For the text-containing cell, return its midpoint in [X, Y] coordinate format. 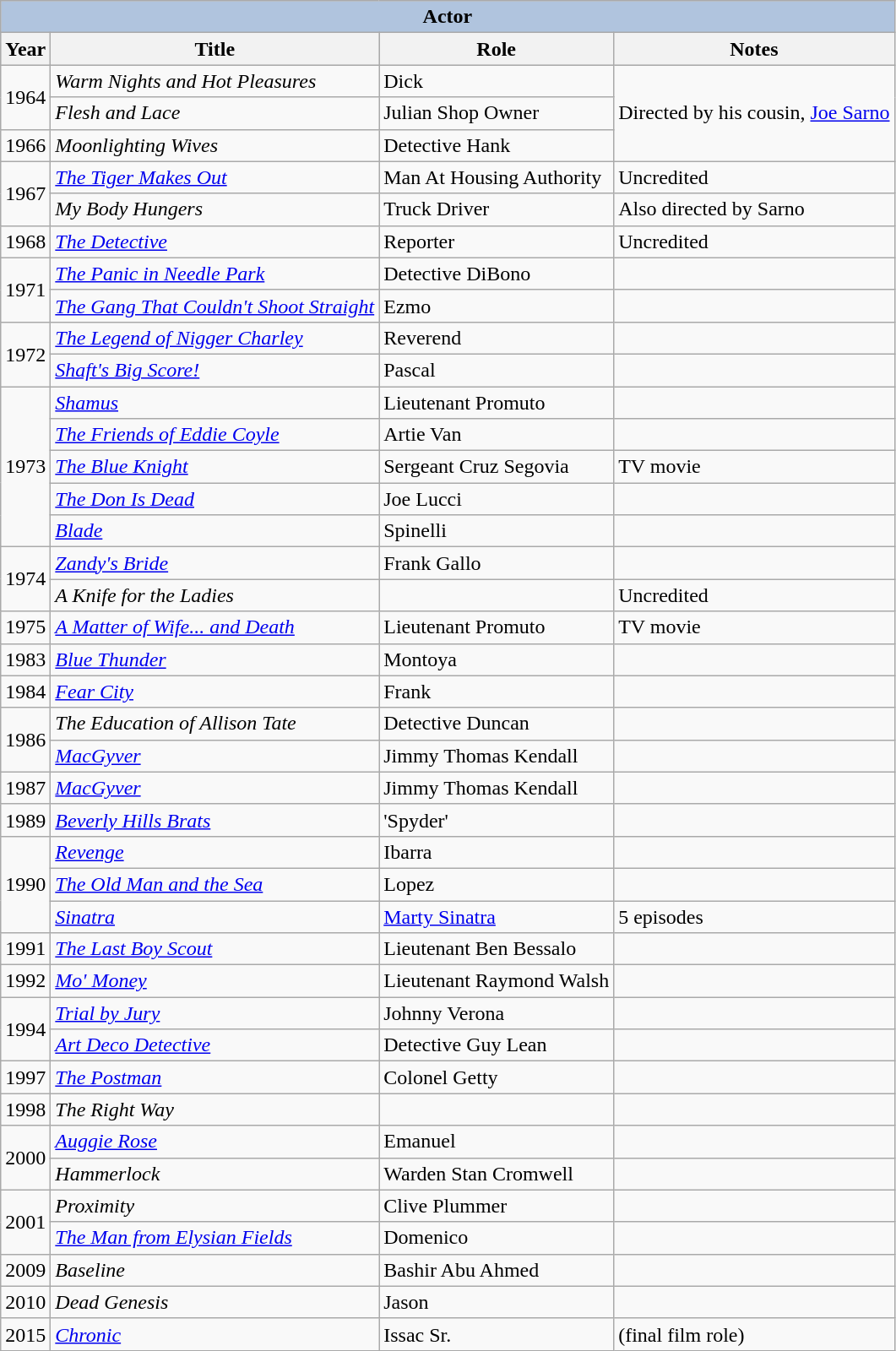
The Legend of Nigger Charley [214, 338]
The Tiger Makes Out [214, 177]
1992 [25, 981]
The Gang That Couldn't Shoot Straight [214, 306]
Spinelli [497, 531]
1994 [25, 1029]
The Old Man and the Sea [214, 884]
Jason [497, 1302]
The Postman [214, 1077]
Mo' Money [214, 981]
Domenico [497, 1238]
Baseline [214, 1270]
Trial by Jury [214, 1013]
(final film role) [754, 1334]
1986 [25, 740]
Reverend [497, 338]
Ezmo [497, 306]
1973 [25, 467]
'Spyder' [497, 820]
1967 [25, 193]
The Last Boy Scout [214, 949]
Frank [497, 692]
2015 [25, 1334]
Montoya [497, 659]
Title [214, 49]
1971 [25, 290]
Sinatra [214, 916]
Detective Hank [497, 145]
The Friends of Eddie Coyle [214, 435]
A Matter of Wife... and Death [214, 627]
1998 [25, 1110]
2001 [25, 1222]
Shaft's Big Score! [214, 370]
Lieutenant Raymond Walsh [497, 981]
Lieutenant Ben Bessalo [497, 949]
1984 [25, 692]
Flesh and Lace [214, 113]
Julian Shop Owner [497, 113]
The Man from Elysian Fields [214, 1238]
Hammerlock [214, 1174]
Beverly Hills Brats [214, 820]
Art Deco Detective [214, 1045]
Colonel Getty [497, 1077]
Man At Housing Authority [497, 177]
Warm Nights and Hot Pleasures [214, 81]
2009 [25, 1270]
1964 [25, 97]
Frank Gallo [497, 563]
Actor [448, 17]
Proximity [214, 1206]
Joe Lucci [497, 499]
Auggie Rose [214, 1142]
Chronic [214, 1334]
Detective Guy Lean [497, 1045]
Marty Sinatra [497, 916]
1997 [25, 1077]
Blue Thunder [214, 659]
Ibarra [497, 852]
Revenge [214, 852]
Shamus [214, 403]
Warden Stan Cromwell [497, 1174]
Moonlighting Wives [214, 145]
Emanuel [497, 1142]
1975 [25, 627]
1989 [25, 820]
Fear City [214, 692]
1983 [25, 659]
Artie Van [497, 435]
2010 [25, 1302]
The Don Is Dead [214, 499]
Clive Plummer [497, 1206]
The Right Way [214, 1110]
My Body Hungers [214, 209]
Detective Duncan [497, 724]
5 episodes [754, 916]
Blade [214, 531]
Directed by his cousin, Joe Sarno [754, 113]
1990 [25, 884]
The Detective [214, 241]
A Knife for the Ladies [214, 595]
1968 [25, 241]
1987 [25, 788]
Detective DiBono [497, 274]
1991 [25, 949]
Dick [497, 81]
1972 [25, 354]
Role [497, 49]
Bashir Abu Ahmed [497, 1270]
Truck Driver [497, 209]
2000 [25, 1158]
The Panic in Needle Park [214, 274]
The Blue Knight [214, 467]
Dead Genesis [214, 1302]
Reporter [497, 241]
Notes [754, 49]
Also directed by Sarno [754, 209]
Sergeant Cruz Segovia [497, 467]
1966 [25, 145]
Year [25, 49]
Issac Sr. [497, 1334]
Zandy's Bride [214, 563]
Pascal [497, 370]
Lopez [497, 884]
Johnny Verona [497, 1013]
1974 [25, 579]
The Education of Allison Tate [214, 724]
